Locate the cell with the specified text and output its [X, Y] center coordinate. 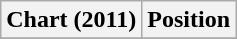
Chart (2011) [72, 20]
Position [189, 20]
